Detect which cell encompasses the target text, then output its (x, y) center coordinate. 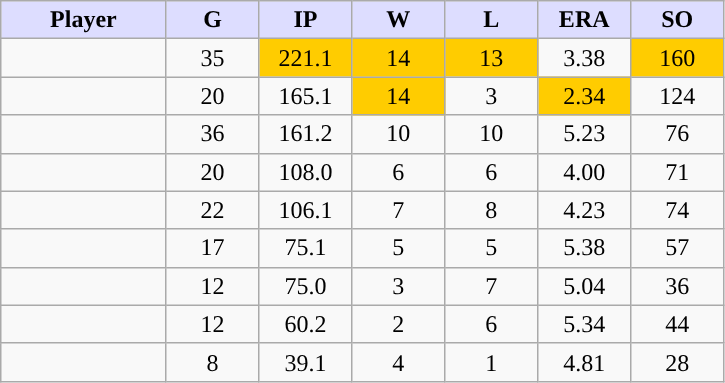
124 (678, 96)
160 (678, 58)
L (492, 20)
2 (398, 324)
161.2 (306, 134)
1 (492, 362)
4.00 (584, 172)
106.1 (306, 210)
5.23 (584, 134)
4.23 (584, 210)
28 (678, 362)
IP (306, 20)
57 (678, 248)
76 (678, 134)
5.04 (584, 286)
39.1 (306, 362)
SO (678, 20)
4 (398, 362)
75.1 (306, 248)
22 (212, 210)
2.34 (584, 96)
13 (492, 58)
4.81 (584, 362)
W (398, 20)
G (212, 20)
71 (678, 172)
5.34 (584, 324)
60.2 (306, 324)
108.0 (306, 172)
35 (212, 58)
3.38 (584, 58)
17 (212, 248)
44 (678, 324)
165.1 (306, 96)
Player (84, 20)
ERA (584, 20)
5.38 (584, 248)
74 (678, 210)
221.1 (306, 58)
75.0 (306, 286)
